Provide the (x, y) coordinate of the cell's center where the given text is located.  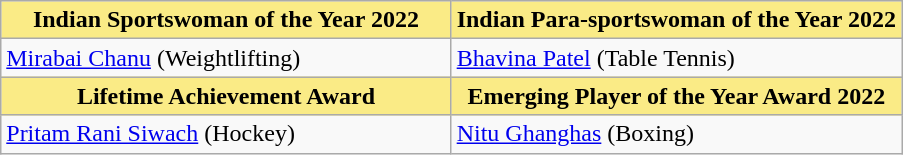
Nitu Ghanghas (Boxing) (676, 134)
Bhavina Patel (Table Tennis) (676, 58)
Indian Para-sportswoman of the Year 2022 (676, 20)
Mirabai Chanu (Weightlifting) (226, 58)
Lifetime Achievement Award (226, 96)
Emerging Player of the Year Award 2022 (676, 96)
Pritam Rani Siwach (Hockey) (226, 134)
Indian Sportswoman of the Year 2022 (226, 20)
